Find where the given text appears and provide that cell's center as (x, y) coordinate. 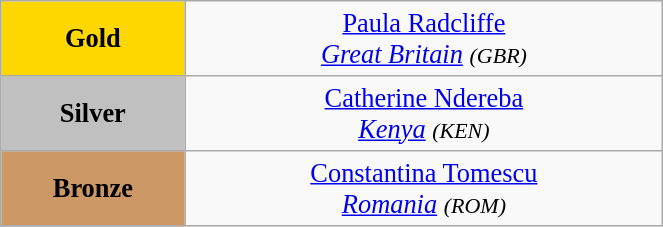
Constantina TomescuRomania (ROM) (424, 188)
Bronze (93, 188)
Paula RadcliffeGreat Britain (GBR) (424, 38)
Gold (93, 38)
Catherine NderebaKenya (KEN) (424, 112)
Silver (93, 112)
